Return (X, Y) of the center of cell containing provided text 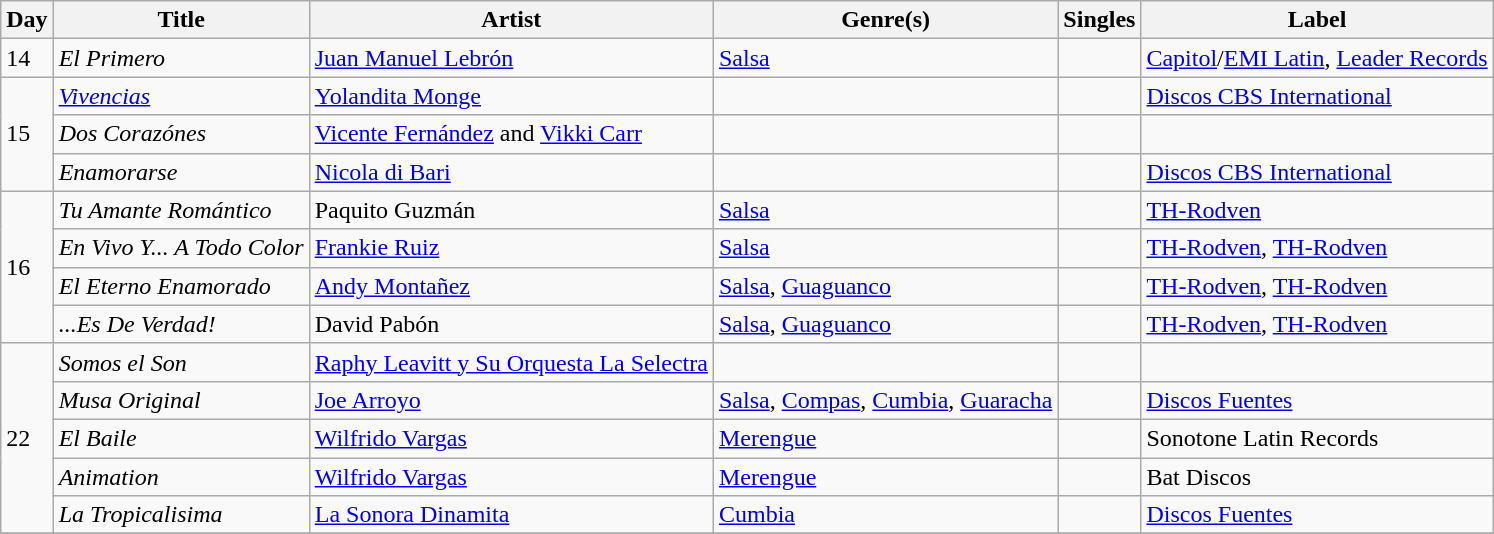
...Es De Verdad! (181, 324)
Somos el Son (181, 362)
Capitol/EMI Latin, Leader Records (1317, 58)
Cumbia (885, 515)
Joe Arroyo (511, 400)
David Pabón (511, 324)
Andy Montañez (511, 286)
Enamorarse (181, 172)
Vicente Fernández and Vikki Carr (511, 134)
Title (181, 20)
Bat Discos (1317, 477)
15 (27, 134)
La Tropicalisima (181, 515)
22 (27, 438)
Genre(s) (885, 20)
En Vivo Y... A Todo Color (181, 248)
Salsa, Compas, Cumbia, Guaracha (885, 400)
Raphy Leavitt y Su Orquesta La Selectra (511, 362)
Singles (1100, 20)
16 (27, 267)
Paquito Guzmán (511, 210)
14 (27, 58)
Day (27, 20)
El Baile (181, 438)
Label (1317, 20)
Nicola di Bari (511, 172)
El Eterno Enamorado (181, 286)
Dos Corazónes (181, 134)
La Sonora Dinamita (511, 515)
Animation (181, 477)
TH-Rodven (1317, 210)
Vivencias (181, 96)
Sonotone Latin Records (1317, 438)
Yolandita Monge (511, 96)
Artist (511, 20)
Musa Original (181, 400)
Tu Amante Romántico (181, 210)
El Primero (181, 58)
Frankie Ruiz (511, 248)
Juan Manuel Lebrón (511, 58)
